Identify which cell holds the provided text, then report its [X, Y] central coordinate. 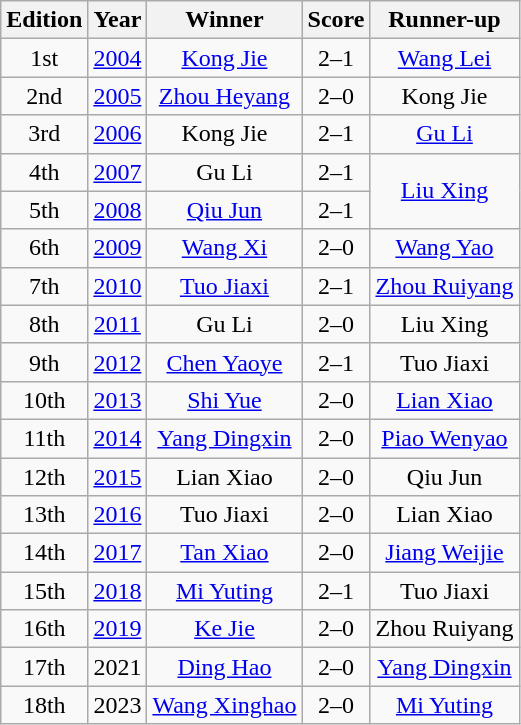
2005 [118, 96]
Shi Yue [224, 400]
12th [44, 477]
Score [336, 20]
Piao Wenyao [444, 438]
Winner [224, 20]
2019 [118, 629]
Jiang Weijie [444, 553]
3rd [44, 134]
Chen Yaoye [224, 362]
2006 [118, 134]
2021 [118, 667]
5th [44, 210]
2012 [118, 362]
2004 [118, 58]
2015 [118, 477]
Wang Lei [444, 58]
2023 [118, 705]
Ke Jie [224, 629]
2018 [118, 591]
Zhou Heyang [224, 96]
13th [44, 515]
16th [44, 629]
Tan Xiao [224, 553]
9th [44, 362]
Year [118, 20]
Edition [44, 20]
11th [44, 438]
Runner-up [444, 20]
7th [44, 286]
2008 [118, 210]
6th [44, 248]
15th [44, 591]
4th [44, 172]
2010 [118, 286]
1st [44, 58]
2016 [118, 515]
2009 [118, 248]
Wang Xinghao [224, 705]
2014 [118, 438]
8th [44, 324]
14th [44, 553]
2007 [118, 172]
2011 [118, 324]
2nd [44, 96]
17th [44, 667]
2013 [118, 400]
Wang Xi [224, 248]
18th [44, 705]
Wang Yao [444, 248]
10th [44, 400]
Ding Hao [224, 667]
2017 [118, 553]
